Provide the (X, Y) coordinate of the cell's center where the given text is located.  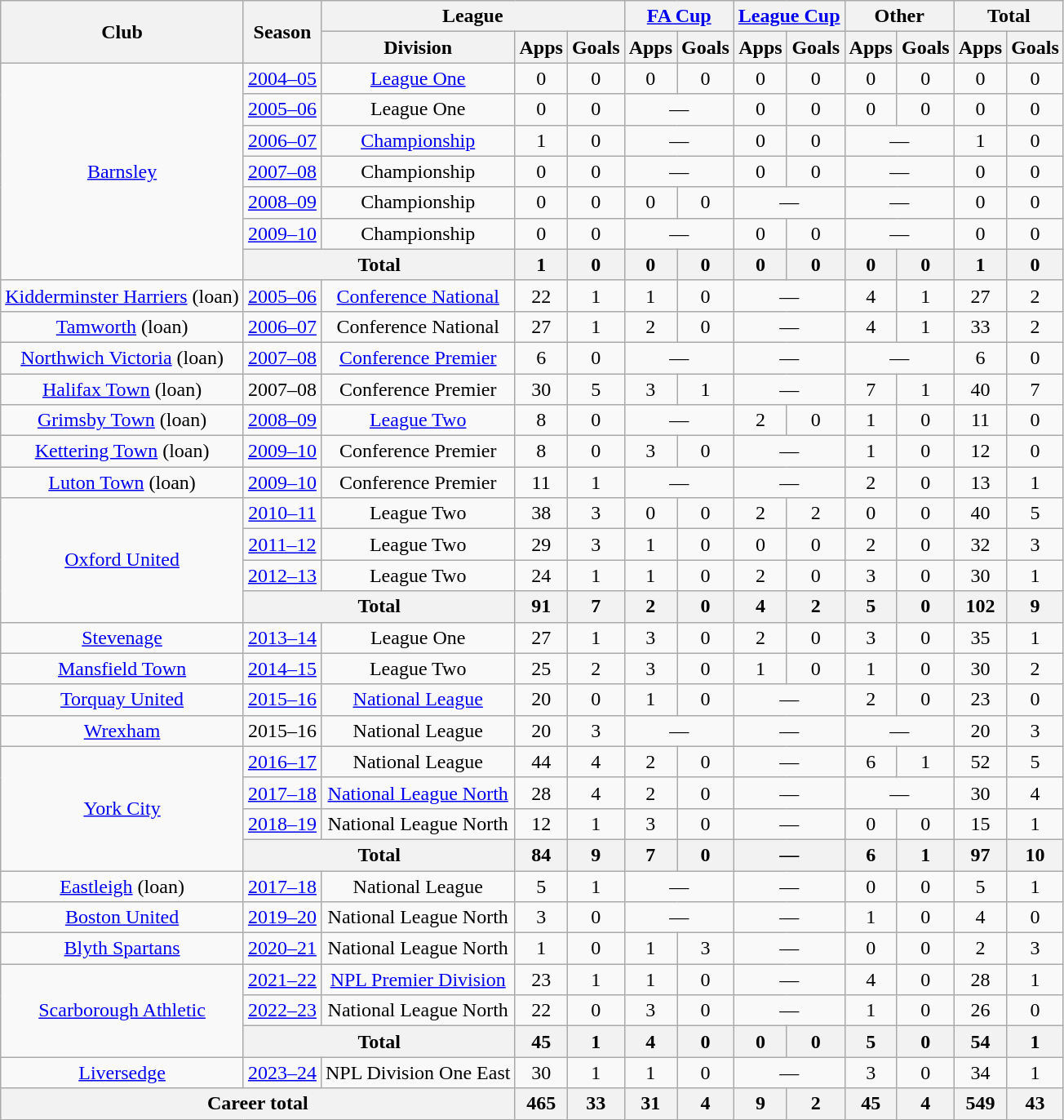
32 (980, 544)
102 (980, 607)
84 (541, 855)
35 (980, 638)
Grimsby Town (loan) (122, 420)
Northwich Victoria (loan) (122, 358)
Blyth Spartans (122, 949)
2018–19 (282, 824)
Other (899, 16)
2011–12 (282, 544)
Boston United (122, 918)
13 (980, 482)
24 (541, 576)
52 (980, 762)
Barnsley (122, 171)
Oxford United (122, 560)
2012–13 (282, 576)
44 (541, 762)
Torquay United (122, 700)
Luton Town (loan) (122, 482)
54 (980, 1042)
Scarborough Athletic (122, 1011)
31 (650, 1104)
2014–15 (282, 669)
League (472, 16)
2010–11 (282, 513)
25 (541, 669)
26 (980, 1011)
Mansfield Town (122, 669)
549 (980, 1104)
2020–21 (282, 949)
2013–14 (282, 638)
2021–22 (282, 980)
Tamworth (loan) (122, 327)
Wrexham (122, 731)
Season (282, 32)
NPL Premier Division (418, 980)
2019–20 (282, 918)
Liversedge (122, 1073)
2022–23 (282, 1011)
10 (1035, 855)
34 (980, 1073)
York City (122, 808)
Club (122, 32)
Stevenage (122, 638)
Career total (258, 1104)
15 (980, 824)
97 (980, 855)
43 (1035, 1104)
FA Cup (679, 16)
Kidderminster Harriers (loan) (122, 296)
465 (541, 1104)
38 (541, 513)
2016–17 (282, 762)
Kettering Town (loan) (122, 451)
29 (541, 544)
Division (418, 47)
Eastleigh (loan) (122, 886)
2004–05 (282, 78)
91 (541, 607)
2023–24 (282, 1073)
NPL Division One East (418, 1073)
Halifax Town (loan) (122, 389)
League Cup (789, 16)
